Capture the cell that displays the provided text and extract its (X, Y) central coordinate. 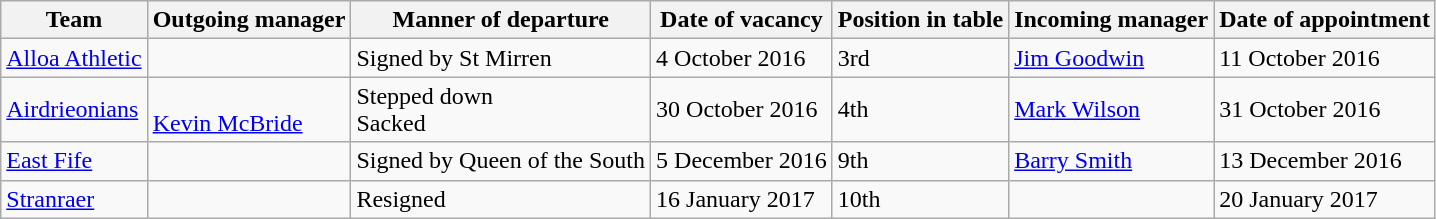
Outgoing manager (249, 20)
Barry Smith (1112, 161)
Manner of departure (501, 20)
Alloa Athletic (74, 58)
16 January 2017 (742, 199)
Signed by Queen of the South (501, 161)
East Fife (74, 161)
10th (920, 199)
31 October 2016 (1325, 110)
Resigned (501, 199)
Stepped downSacked (501, 110)
Incoming manager (1112, 20)
Signed by St Mirren (501, 58)
Position in table (920, 20)
30 October 2016 (742, 110)
9th (920, 161)
4 October 2016 (742, 58)
Mark Wilson (1112, 110)
11 October 2016 (1325, 58)
Team (74, 20)
4th (920, 110)
Stranraer (74, 199)
20 January 2017 (1325, 199)
Airdrieonians (74, 110)
Date of vacancy (742, 20)
13 December 2016 (1325, 161)
Jim Goodwin (1112, 58)
3rd (920, 58)
Date of appointment (1325, 20)
5 December 2016 (742, 161)
Kevin McBride (249, 110)
